From the cell containing the given text, extract its center point as [X, Y] coordinate. 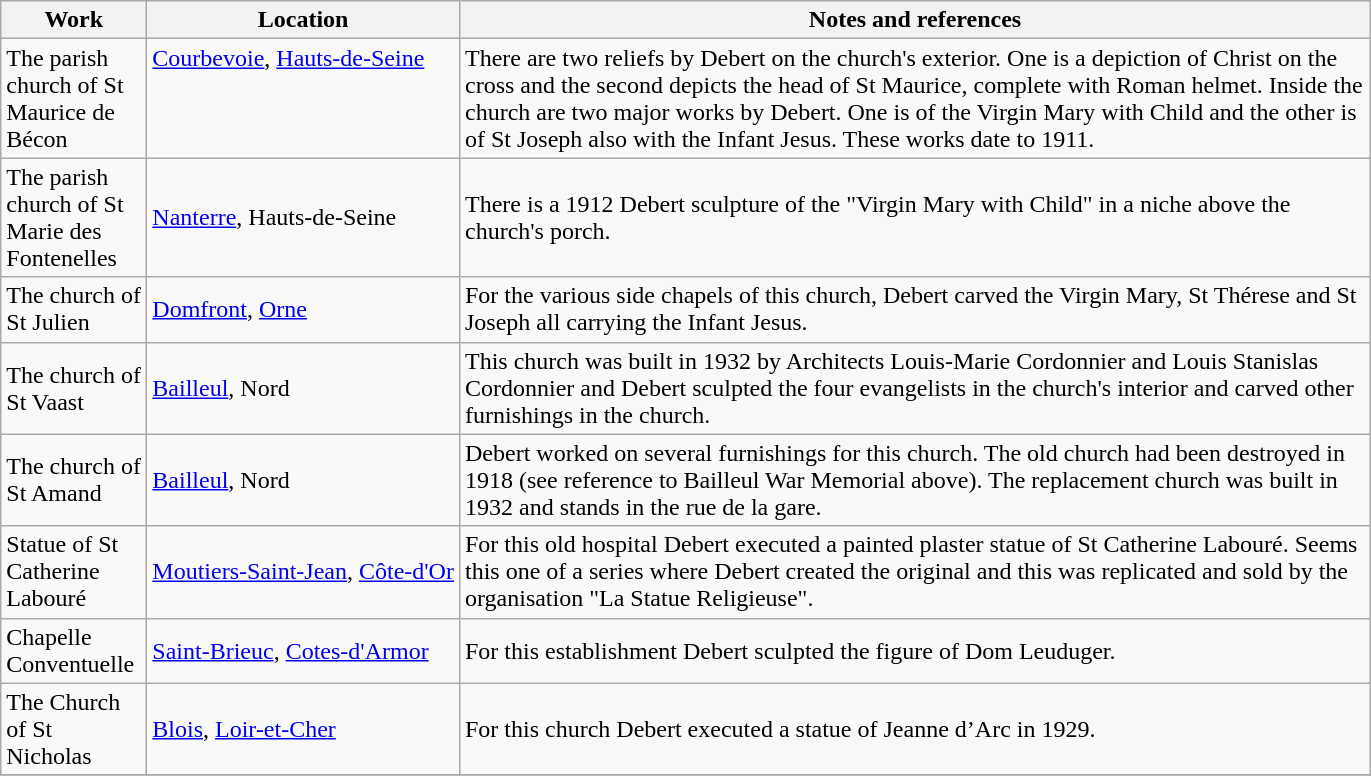
The parish church of St Marie des Fontenelles [74, 218]
For this church Debert executed a statue of Jeanne d’Arc in 1929. [914, 729]
The Church of St Nicholas [74, 729]
Blois, Loir-et-Cher [304, 729]
For this establishment Debert sculpted the figure of Dom Leuduger. [914, 650]
Courbevoie, Hauts-de-Seine [304, 98]
There is a 1912 Debert sculpture of the "Virgin Mary with Child" in a niche above the church's porch. [914, 218]
For the various side chapels of this church, Debert carved the Virgin Mary, St Thérese and St Joseph all carrying the Infant Jesus. [914, 310]
The church of St Julien [74, 310]
Saint-Brieuc, Cotes-d'Armor [304, 650]
Nanterre, Hauts-de-Seine [304, 218]
Moutiers-Saint-Jean, Côte-d'Or [304, 572]
Statue of St Catherine Labouré [74, 572]
The church of St Amand [74, 480]
Chapelle Conventuelle [74, 650]
Notes and references [914, 20]
Location [304, 20]
The parish church of St Maurice de Bécon [74, 98]
The church of St Vaast [74, 388]
Work [74, 20]
Domfront, Orne [304, 310]
